Locate the cell with the specified text and output its (x, y) center coordinate. 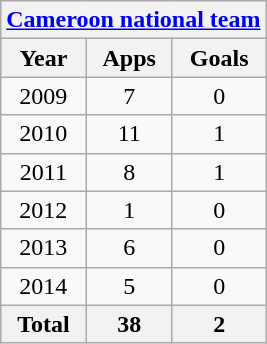
2011 (44, 172)
8 (129, 172)
Year (44, 58)
2012 (44, 210)
Cameroon national team (134, 20)
2010 (44, 134)
Total (44, 324)
6 (129, 248)
38 (129, 324)
2013 (44, 248)
Apps (129, 58)
11 (129, 134)
2009 (44, 96)
7 (129, 96)
2 (219, 324)
Goals (219, 58)
5 (129, 286)
2014 (44, 286)
